Search for the cell housing the specified text and yield its [x, y] center coordinate. 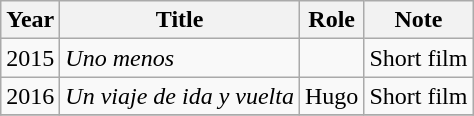
Hugo [331, 96]
Uno menos [180, 58]
Year [30, 20]
2015 [30, 58]
Note [418, 20]
Role [331, 20]
Un viaje de ida y vuelta [180, 96]
Title [180, 20]
2016 [30, 96]
